Identify which cell holds the provided text, then report its (x, y) central coordinate. 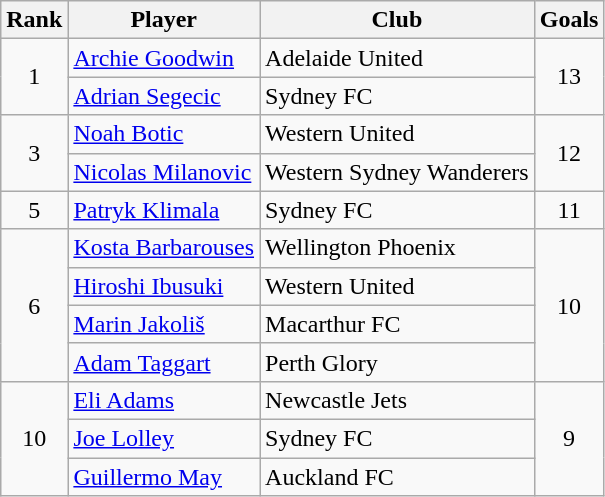
Noah Botic (164, 134)
Nicolas Milanovic (164, 172)
Guillermo May (164, 477)
Adelaide United (398, 58)
Auckland FC (398, 477)
Eli Adams (164, 400)
Marin Jakoliš (164, 324)
Wellington Phoenix (398, 248)
Archie Goodwin (164, 58)
Goals (569, 20)
Rank (34, 20)
12 (569, 153)
11 (569, 210)
Hiroshi Ibusuki (164, 286)
Player (164, 20)
Newcastle Jets (398, 400)
3 (34, 153)
Macarthur FC (398, 324)
Adrian Segecic (164, 96)
Patryk Klimala (164, 210)
1 (34, 77)
5 (34, 210)
Joe Lolley (164, 438)
13 (569, 77)
9 (569, 438)
Western Sydney Wanderers (398, 172)
Kosta Barbarouses (164, 248)
Adam Taggart (164, 362)
Perth Glory (398, 362)
6 (34, 305)
Club (398, 20)
